Identify which cell holds the provided text, then report its [x, y] central coordinate. 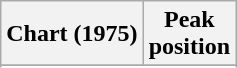
Peakposition [189, 34]
Chart (1975) [72, 34]
